Return the (x, y) coordinate for the center point of the cell that contains the specified text.  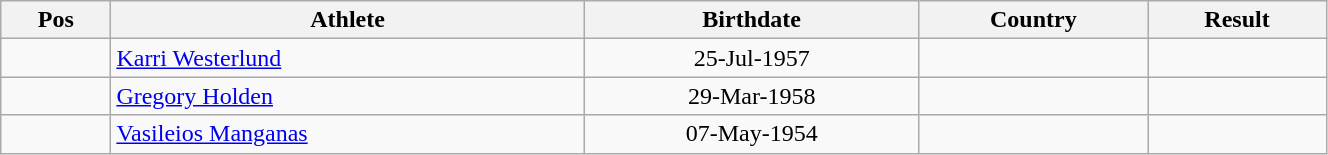
Gregory Holden (348, 96)
07-May-1954 (752, 134)
29-Mar-1958 (752, 96)
25-Jul-1957 (752, 58)
Athlete (348, 20)
Result (1238, 20)
Birthdate (752, 20)
Karri Westerlund (348, 58)
Country (1034, 20)
Pos (56, 20)
Vasileios Manganas (348, 134)
